Scan for the cell matching the given text and deliver its (X, Y) coordinate at center. 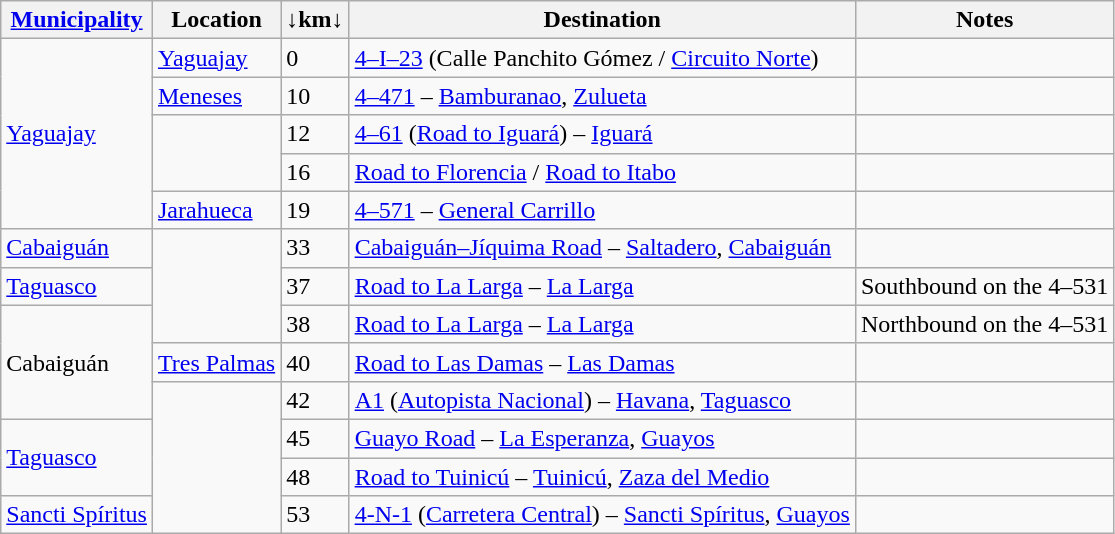
40 (315, 362)
↓km↓ (315, 20)
A1 (Autopista Nacional) – Havana, Taguasco (602, 400)
Guayo Road – La Esperanza, Guayos (602, 438)
12 (315, 134)
Road to Las Damas – Las Damas (602, 362)
Southbound on the 4–531 (984, 286)
4–571 – General Carrillo (602, 210)
42 (315, 400)
Road to Tuinicú – Tuinicú, Zaza del Medio (602, 477)
Destination (602, 20)
16 (315, 172)
4–I–23 (Calle Panchito Gómez / Circuito Norte) (602, 58)
4-N-1 (Carretera Central) – Sancti Spíritus, Guayos (602, 515)
Municipality (77, 20)
53 (315, 515)
38 (315, 324)
Cabaiguán–Jíquima Road – Saltadero, Cabaiguán (602, 248)
Sancti Spíritus (77, 515)
Tres Palmas (216, 362)
10 (315, 96)
45 (315, 438)
48 (315, 477)
Meneses (216, 96)
33 (315, 248)
0 (315, 58)
Jarahueca (216, 210)
Notes (984, 20)
Road to Florencia / Road to Itabo (602, 172)
37 (315, 286)
Northbound on the 4–531 (984, 324)
Location (216, 20)
4–61 (Road to Iguará) – Iguará (602, 134)
4–471 – Bamburanao, Zulueta (602, 96)
19 (315, 210)
